Detect which cell encompasses the target text, then output its [X, Y] center coordinate. 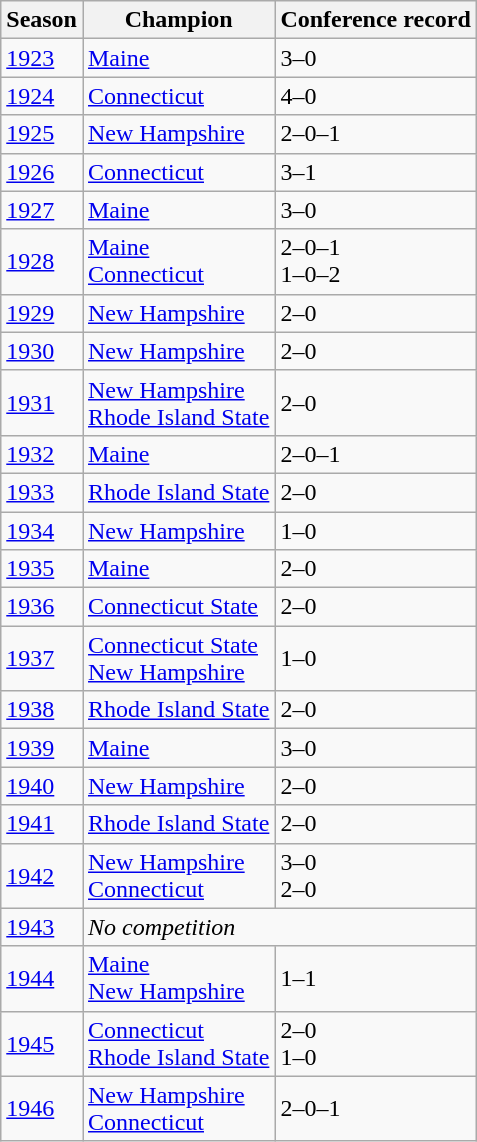
Champion [178, 20]
1946 [42, 1108]
1936 [42, 607]
1933 [42, 492]
ConnecticutRhode Island State [178, 1044]
1943 [42, 927]
No competition [279, 927]
1928 [42, 262]
1924 [42, 96]
Connecticut State [178, 607]
1940 [42, 786]
Conference record [376, 20]
MaineConnecticut [178, 262]
1–1 [376, 978]
1945 [42, 1044]
1941 [42, 824]
1938 [42, 710]
1925 [42, 134]
1927 [42, 210]
1935 [42, 569]
1931 [42, 402]
1929 [42, 313]
1926 [42, 172]
1937 [42, 658]
2–01–0 [376, 1044]
3–1 [376, 172]
Season [42, 20]
4–0 [376, 96]
1923 [42, 58]
MaineNew Hampshire [178, 978]
2–0–11–0–2 [376, 262]
1944 [42, 978]
Connecticut StateNew Hampshire [178, 658]
1932 [42, 454]
3–02–0 [376, 876]
1942 [42, 876]
1939 [42, 748]
New HampshireRhode Island State [178, 402]
1934 [42, 531]
1930 [42, 351]
